Return the [x, y] coordinate for the center point of the cell that contains the specified text.  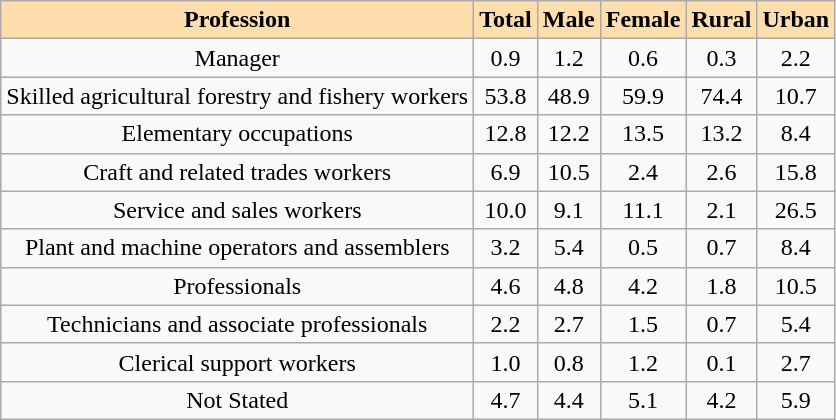
12.2 [568, 134]
Skilled agricultural forestry and fishery workers [238, 96]
0.1 [722, 362]
Rural [722, 20]
Male [568, 20]
6.9 [506, 172]
48.9 [568, 96]
Female [643, 20]
Service and sales workers [238, 210]
59.9 [643, 96]
10.7 [796, 96]
4.6 [506, 286]
Professionals [238, 286]
0.8 [568, 362]
2.6 [722, 172]
13.2 [722, 134]
Plant and machine operators and assemblers [238, 248]
4.8 [568, 286]
11.1 [643, 210]
10.0 [506, 210]
Craft and related trades workers [238, 172]
74.4 [722, 96]
Profession [238, 20]
5.9 [796, 400]
13.5 [643, 134]
3.2 [506, 248]
0.5 [643, 248]
0.3 [722, 58]
Not Stated [238, 400]
4.4 [568, 400]
1.5 [643, 324]
9.1 [568, 210]
1.8 [722, 286]
Clerical support workers [238, 362]
Elementary occupations [238, 134]
53.8 [506, 96]
Total [506, 20]
4.7 [506, 400]
0.9 [506, 58]
15.8 [796, 172]
2.1 [722, 210]
Technicians and associate professionals [238, 324]
1.0 [506, 362]
Manager [238, 58]
26.5 [796, 210]
12.8 [506, 134]
5.1 [643, 400]
0.6 [643, 58]
Urban [796, 20]
2.4 [643, 172]
